For the text-containing cell, return its midpoint in (X, Y) coordinate format. 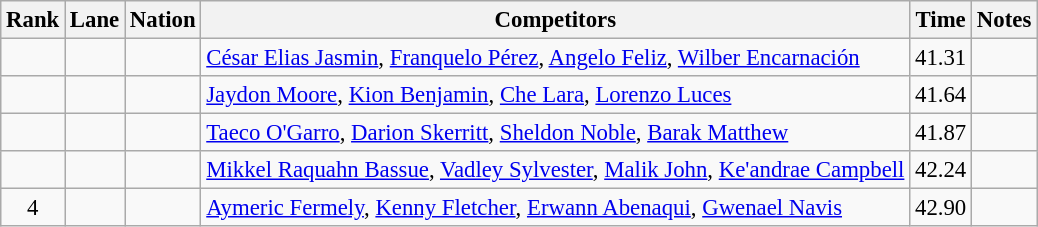
42.24 (941, 170)
Notes (1004, 20)
41.64 (941, 95)
Lane (95, 20)
Nation (163, 20)
César Elias Jasmin, Franquelo Pérez, Angelo Feliz, Wilber Encarnación (556, 58)
Aymeric Fermely, Kenny Fletcher, Erwann Abenaqui, Gwenael Navis (556, 208)
Rank (33, 20)
42.90 (941, 208)
41.31 (941, 58)
Taeco O'Garro, Darion Skerritt, Sheldon Noble, Barak Matthew (556, 133)
Mikkel Raquahn Bassue, Vadley Sylvester, Malik John, Ke'andrae Campbell (556, 170)
41.87 (941, 133)
Time (941, 20)
Jaydon Moore, Kion Benjamin, Che Lara, Lorenzo Luces (556, 95)
Competitors (556, 20)
4 (33, 208)
